From the cell containing the given text, extract its center point as [x, y] coordinate. 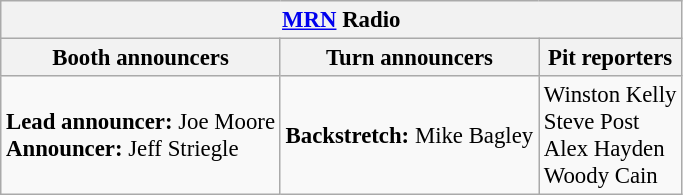
Winston KellySteve PostAlex HaydenWoody Cain [610, 136]
Booth announcers [141, 58]
Pit reporters [610, 58]
MRN Radio [342, 20]
Backstretch: Mike Bagley [409, 136]
Turn announcers [409, 58]
Lead announcer: Joe MooreAnnouncer: Jeff Striegle [141, 136]
